Return [x, y] of the center of cell containing provided text 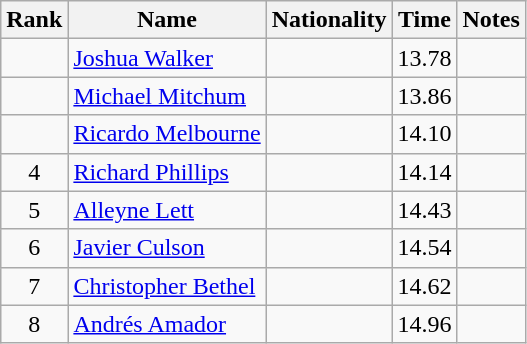
Nationality [329, 20]
5 [34, 210]
14.43 [424, 210]
14.54 [424, 248]
Ricardo Melbourne [167, 134]
Andrés Amador [167, 324]
Notes [491, 20]
14.62 [424, 286]
Alleyne Lett [167, 210]
7 [34, 286]
Joshua Walker [167, 58]
Rank [34, 20]
6 [34, 248]
Christopher Bethel [167, 286]
13.78 [424, 58]
8 [34, 324]
13.86 [424, 96]
14.14 [424, 172]
4 [34, 172]
Richard Phillips [167, 172]
Michael Mitchum [167, 96]
14.10 [424, 134]
Javier Culson [167, 248]
14.96 [424, 324]
Name [167, 20]
Time [424, 20]
